Determine the (x, y) coordinate at the center of the cell enclosing the given text.  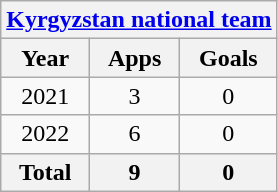
Goals (229, 58)
Kyrgyzstan national team (139, 20)
6 (135, 134)
3 (135, 96)
2022 (46, 134)
2021 (46, 96)
Total (46, 172)
Year (46, 58)
Apps (135, 58)
9 (135, 172)
